Output the [x, y] coordinate of the center of the cell containing the given text.  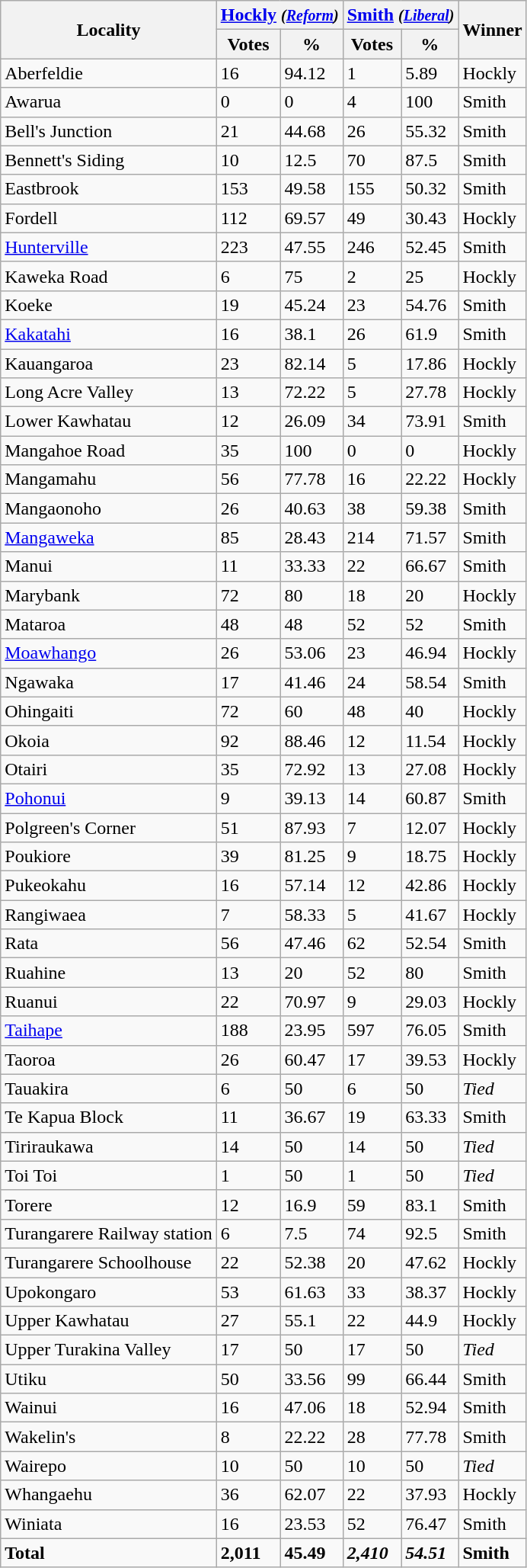
Wairepo [108, 1466]
Mangaonoho [108, 508]
Polgreen's Corner [108, 827]
52.45 [430, 247]
16.9 [311, 1204]
60.47 [311, 1060]
28.43 [311, 537]
Ruanui [108, 1002]
54.51 [430, 1553]
Awarua [108, 102]
41.46 [311, 682]
62 [372, 944]
57.14 [311, 886]
66.67 [430, 566]
Toi Toi [108, 1175]
81.25 [311, 857]
Locality [108, 30]
Manui [108, 566]
2,011 [248, 1553]
Ngawaka [108, 682]
41.67 [430, 915]
74 [372, 1233]
49.58 [311, 189]
Hockly (Reform) [279, 15]
66.44 [430, 1379]
2 [372, 276]
Long Acre Valley [108, 393]
40 [430, 711]
38.37 [430, 1292]
52.38 [311, 1262]
99 [372, 1379]
85 [248, 537]
23.53 [311, 1524]
45.24 [311, 305]
Turangarere Railway station [108, 1233]
40.63 [311, 508]
Marybank [108, 595]
Wakelin's [108, 1437]
59.38 [430, 508]
2,410 [372, 1553]
25 [430, 276]
27.78 [430, 393]
Kakatahi [108, 334]
52.54 [430, 944]
246 [372, 247]
Kaweka Road [108, 276]
Upokongaro [108, 1292]
53 [248, 1292]
58.33 [311, 915]
24 [372, 682]
27 [248, 1321]
18.75 [430, 857]
76.05 [430, 1031]
36.67 [311, 1117]
Upper Kawhatau [108, 1321]
61.9 [430, 334]
Tiriraukawa [108, 1146]
Hunterville [108, 247]
Rata [108, 944]
Total [108, 1553]
Pukeokahu [108, 886]
23.95 [311, 1031]
Smith (Liberal) [401, 15]
Aberfeldie [108, 73]
Bennett's Siding [108, 160]
60 [311, 711]
94.12 [311, 73]
87.93 [311, 827]
Turangarere Schoolhouse [108, 1262]
46.94 [430, 653]
73.91 [430, 422]
55.32 [430, 131]
88.46 [311, 740]
63.33 [430, 1117]
Poukiore [108, 857]
45.49 [311, 1553]
Rangiwaea [108, 915]
58.54 [430, 682]
Bell's Junction [108, 131]
Taoroa [108, 1060]
69.57 [311, 218]
34 [372, 422]
72.22 [311, 393]
87.5 [430, 160]
8 [248, 1437]
76.47 [430, 1524]
38.1 [311, 334]
72.92 [311, 769]
Lower Kawhatau [108, 422]
47.55 [311, 247]
Ohingaiti [108, 711]
53.06 [311, 653]
Te Kapua Block [108, 1117]
92.5 [430, 1233]
51 [248, 827]
Otairi [108, 769]
Pohonui [108, 798]
12.5 [311, 160]
Ruahine [108, 973]
Utiku [108, 1379]
52.94 [430, 1408]
26.09 [311, 422]
Tauakira [108, 1089]
27.08 [430, 769]
38 [372, 508]
29.03 [430, 1002]
59 [372, 1204]
39.13 [311, 798]
Winner [492, 30]
36 [248, 1495]
71.57 [430, 537]
47.62 [430, 1262]
Mangahoe Road [108, 451]
44.68 [311, 131]
61.63 [311, 1292]
4 [372, 102]
Wainui [108, 1408]
44.9 [430, 1321]
7.5 [311, 1233]
Mangaweka [108, 537]
28 [372, 1437]
153 [248, 189]
70.97 [311, 1002]
11.54 [430, 740]
Fordell [108, 218]
Torere [108, 1204]
47.06 [311, 1408]
597 [372, 1031]
33 [372, 1292]
Mataroa [108, 624]
Kauangaroa [108, 364]
5.89 [430, 73]
37.93 [430, 1495]
39.53 [430, 1060]
49 [372, 218]
Moawhango [108, 653]
60.87 [430, 798]
75 [311, 276]
17.86 [430, 364]
30.43 [430, 218]
92 [248, 740]
Mangamahu [108, 479]
155 [372, 189]
83.1 [430, 1204]
223 [248, 247]
Okoia [108, 740]
Taihape [108, 1031]
188 [248, 1031]
39 [248, 857]
33.33 [311, 566]
Whangaehu [108, 1495]
62.07 [311, 1495]
54.76 [430, 305]
Koeke [108, 305]
Eastbrook [108, 189]
21 [248, 131]
Upper Turakina Valley [108, 1350]
33.56 [311, 1379]
50.32 [430, 189]
82.14 [311, 364]
70 [372, 160]
47.46 [311, 944]
214 [372, 537]
55.1 [311, 1321]
12.07 [430, 827]
42.86 [430, 886]
Winiata [108, 1524]
112 [248, 218]
